Capture the cell that displays the provided text and extract its (x, y) central coordinate. 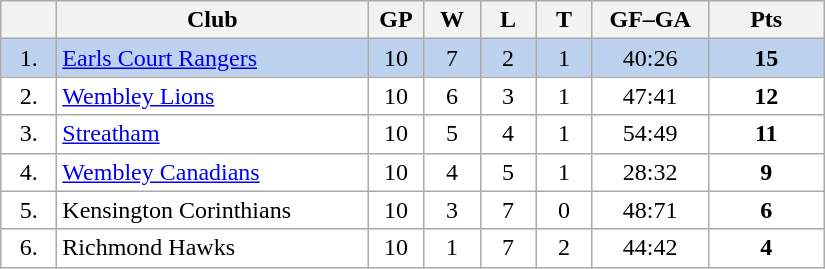
11 (766, 134)
GP (396, 20)
1. (29, 58)
15 (766, 58)
40:26 (650, 58)
Earls Court Rangers (212, 58)
W (452, 20)
L (508, 20)
28:32 (650, 172)
2. (29, 96)
0 (564, 210)
3. (29, 134)
9 (766, 172)
GF–GA (650, 20)
Richmond Hawks (212, 248)
12 (766, 96)
Kensington Corinthians (212, 210)
47:41 (650, 96)
5. (29, 210)
6. (29, 248)
Wembley Lions (212, 96)
44:42 (650, 248)
54:49 (650, 134)
Streatham (212, 134)
Club (212, 20)
48:71 (650, 210)
Wembley Canadians (212, 172)
T (564, 20)
Pts (766, 20)
4. (29, 172)
